Provide the [x, y] coordinate of the cell's center where the given text is located.  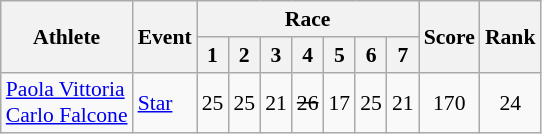
17 [340, 102]
Paola VittoriaCarlo Falcone [67, 102]
Athlete [67, 36]
170 [450, 102]
6 [371, 55]
4 [308, 55]
26 [308, 102]
Event [165, 36]
3 [276, 55]
7 [403, 55]
1 [213, 55]
Race [308, 19]
Rank [510, 36]
5 [340, 55]
24 [510, 102]
Score [450, 36]
Star [165, 102]
2 [244, 55]
